Output the [x, y] coordinate of the center of the cell containing the given text.  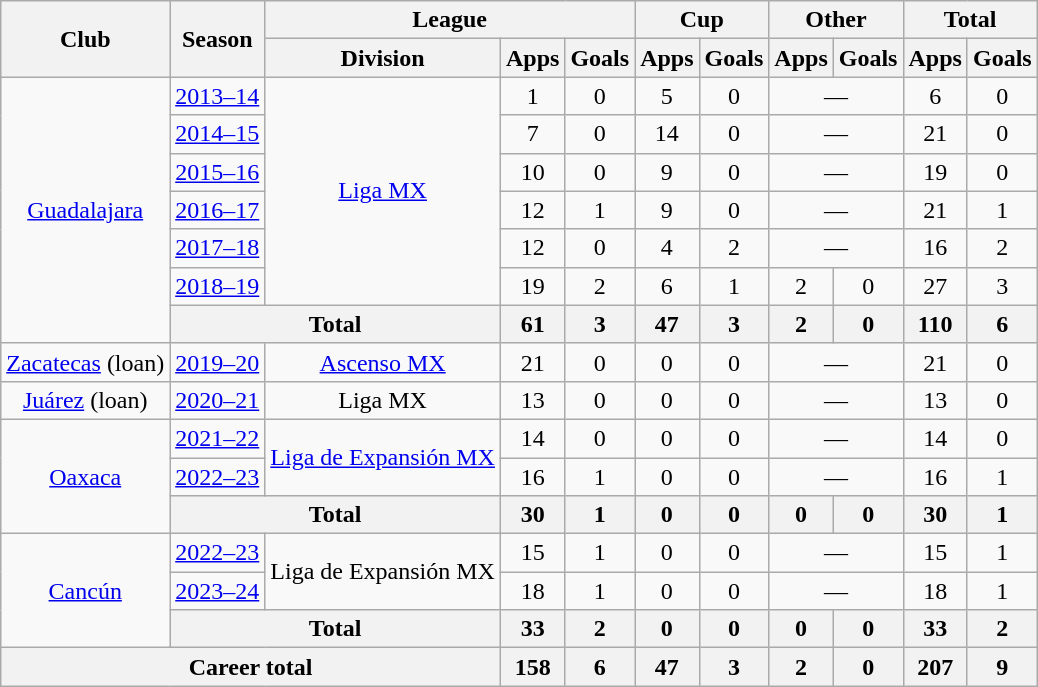
Other [836, 20]
2015–16 [218, 172]
2016–17 [218, 210]
Cup [702, 20]
10 [532, 172]
Division [383, 58]
4 [667, 248]
Juárez (loan) [86, 400]
2017–18 [218, 248]
2013–14 [218, 96]
110 [935, 324]
2019–20 [218, 362]
Club [86, 39]
2018–19 [218, 286]
Ascenso MX [383, 362]
Career total [251, 667]
2023–24 [218, 591]
Guadalajara [86, 210]
5 [667, 96]
League [450, 20]
207 [935, 667]
158 [532, 667]
Cancún [86, 591]
2020–21 [218, 400]
27 [935, 286]
Oaxaca [86, 476]
2021–22 [218, 438]
61 [532, 324]
Season [218, 39]
7 [532, 134]
Zacatecas (loan) [86, 362]
2014–15 [218, 134]
